Return (x, y) of the center of cell containing provided text 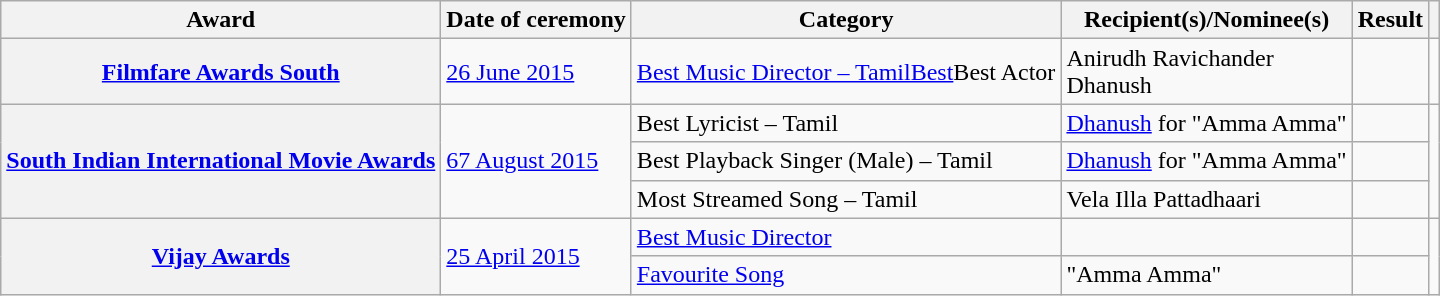
Category (846, 20)
25 April 2015 (536, 256)
Anirudh RavichanderDhanush (1206, 72)
Vela Illa Pattadhaari (1206, 199)
"Amma Amma" (1206, 275)
Date of ceremony (536, 20)
Best Music Director – TamilBestBest Actor (846, 72)
67 August 2015 (536, 161)
Favourite Song (846, 275)
26 June 2015 (536, 72)
Best Music Director (846, 237)
Most Streamed Song – Tamil (846, 199)
Vijay Awards (221, 256)
Filmfare Awards South (221, 72)
Best Lyricist – Tamil (846, 123)
Recipient(s)/Nominee(s) (1206, 20)
South Indian International Movie Awards (221, 161)
Result (1390, 20)
Best Playback Singer (Male) – Tamil (846, 161)
Award (221, 20)
